Capture the cell that displays the provided text and extract its (X, Y) central coordinate. 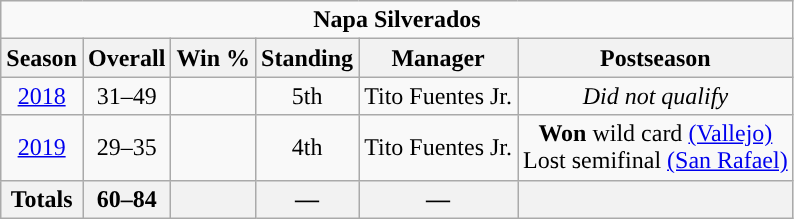
Postseason (656, 58)
Standing (308, 58)
Totals (42, 199)
Manager (438, 58)
5th (308, 96)
29–35 (126, 148)
Won wild card (Vallejo) Lost semifinal (San Rafael) (656, 148)
4th (308, 148)
2019 (42, 148)
Did not qualify (656, 96)
Napa Silverados (397, 20)
60–84 (126, 199)
Win % (214, 58)
Season (42, 58)
31–49 (126, 96)
2018 (42, 96)
Overall (126, 58)
